Provide the [X, Y] coordinate of the cell's center where the given text is located.  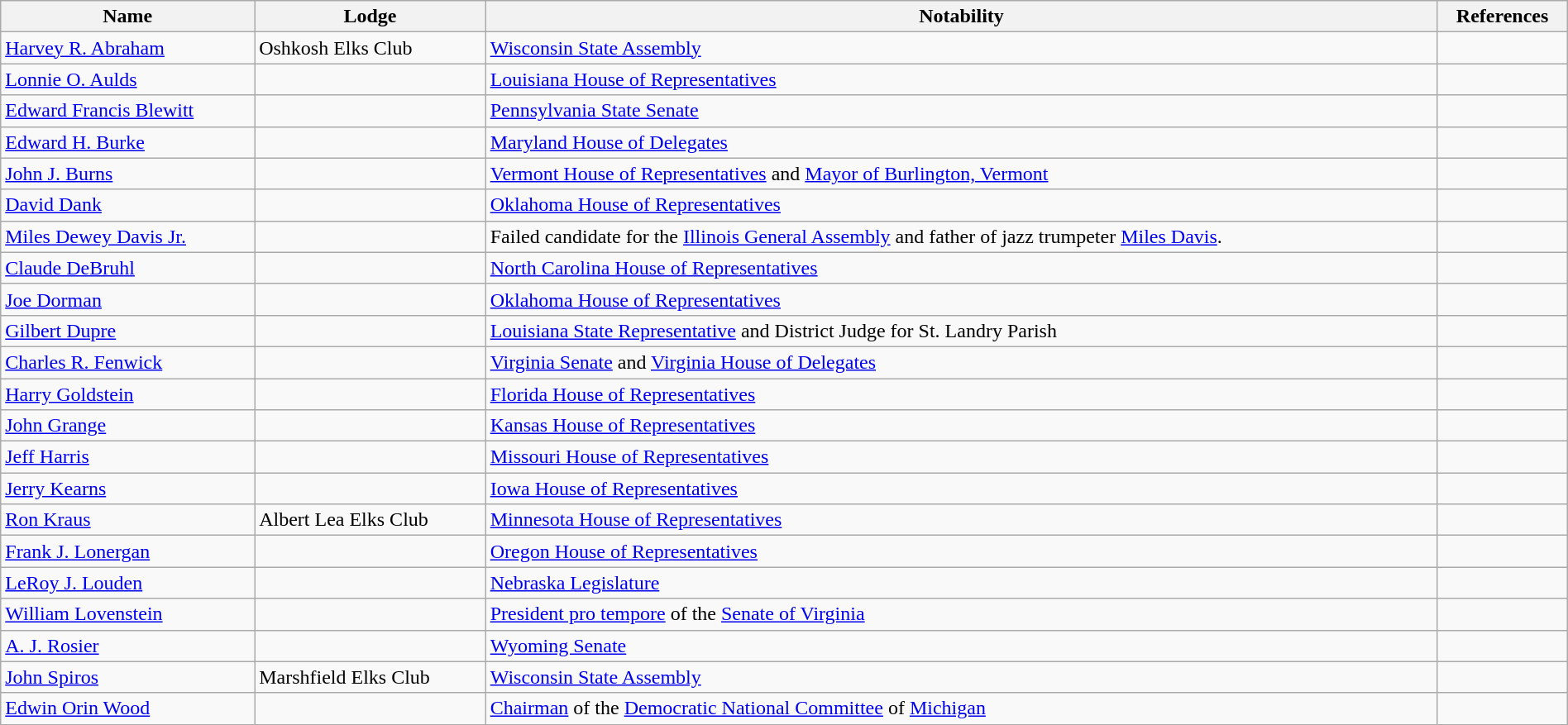
David Dank [127, 205]
Florida House of Representatives [961, 394]
Miles Dewey Davis Jr. [127, 236]
References [1502, 17]
Frank J. Lonergan [127, 551]
Lodge [370, 17]
Claude DeBruhl [127, 268]
President pro tempore of the Senate of Virginia [961, 614]
Nebraska Legislature [961, 583]
John Spiros [127, 677]
Edward H. Burke [127, 142]
LeRoy J. Louden [127, 583]
Missouri House of Representatives [961, 457]
Joe Dorman [127, 299]
A. J. Rosier [127, 646]
Jeff Harris [127, 457]
Iowa House of Representatives [961, 489]
Wyoming Senate [961, 646]
Pennsylvania State Senate [961, 111]
William Lovenstein [127, 614]
Name [127, 17]
John Grange [127, 426]
Marshfield Elks Club [370, 677]
Oregon House of Representatives [961, 551]
Vermont House of Representatives and Mayor of Burlington, Vermont [961, 174]
Edward Francis Blewitt [127, 111]
Failed candidate for the Illinois General Assembly and father of jazz trumpeter Miles Davis. [961, 236]
Louisiana House of Representatives [961, 79]
Harry Goldstein [127, 394]
Chairman of the Democratic National Committee of Michigan [961, 708]
Edwin Orin Wood [127, 708]
Jerry Kearns [127, 489]
Virginia Senate and Virginia House of Delegates [961, 362]
Minnesota House of Representatives [961, 520]
Notability [961, 17]
Oshkosh Elks Club [370, 48]
Ron Kraus [127, 520]
John J. Burns [127, 174]
Albert Lea Elks Club [370, 520]
Louisiana State Representative and District Judge for St. Landry Parish [961, 331]
Lonnie O. Aulds [127, 79]
Charles R. Fenwick [127, 362]
Gilbert Dupre [127, 331]
Maryland House of Delegates [961, 142]
Kansas House of Representatives [961, 426]
Harvey R. Abraham [127, 48]
North Carolina House of Representatives [961, 268]
